Search for the cell housing the specified text and yield its [x, y] center coordinate. 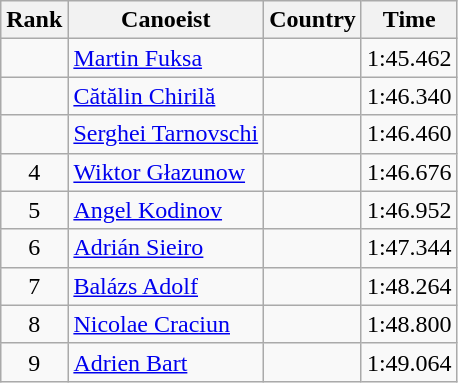
Serghei Tarnovschi [166, 134]
Balázs Adolf [166, 286]
7 [34, 286]
4 [34, 172]
Country [313, 20]
1:46.460 [409, 134]
1:46.952 [409, 210]
1:47.344 [409, 248]
1:48.264 [409, 286]
Adrien Bart [166, 362]
5 [34, 210]
Adrián Sieiro [166, 248]
1:46.340 [409, 96]
6 [34, 248]
1:48.800 [409, 324]
Cătălin Chirilă [166, 96]
Canoeist [166, 20]
1:45.462 [409, 58]
Angel Kodinov [166, 210]
9 [34, 362]
Nicolae Craciun [166, 324]
1:49.064 [409, 362]
1:46.676 [409, 172]
Martin Fuksa [166, 58]
8 [34, 324]
Rank [34, 20]
Wiktor Głazunow [166, 172]
Time [409, 20]
